Output the [X, Y] coordinate of the center of the cell containing the given text.  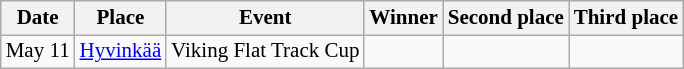
May 11 [38, 52]
Winner [403, 18]
Second place [506, 18]
Date [38, 18]
Third place [626, 18]
Event [265, 18]
Place [121, 18]
Hyvinkää [121, 52]
Viking Flat Track Cup [265, 52]
